Locate the cell with the specified text and output its [x, y] center coordinate. 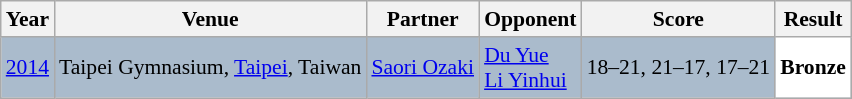
Venue [210, 19]
2014 [28, 68]
Taipei Gymnasium, Taipei, Taiwan [210, 68]
Result [813, 19]
Saori Ozaki [422, 68]
Opponent [530, 19]
Year [28, 19]
Du Yue Li Yinhui [530, 68]
18–21, 21–17, 17–21 [679, 68]
Score [679, 19]
Bronze [813, 68]
Partner [422, 19]
